Return the (X, Y) coordinate for the center point of the cell that contains the specified text.  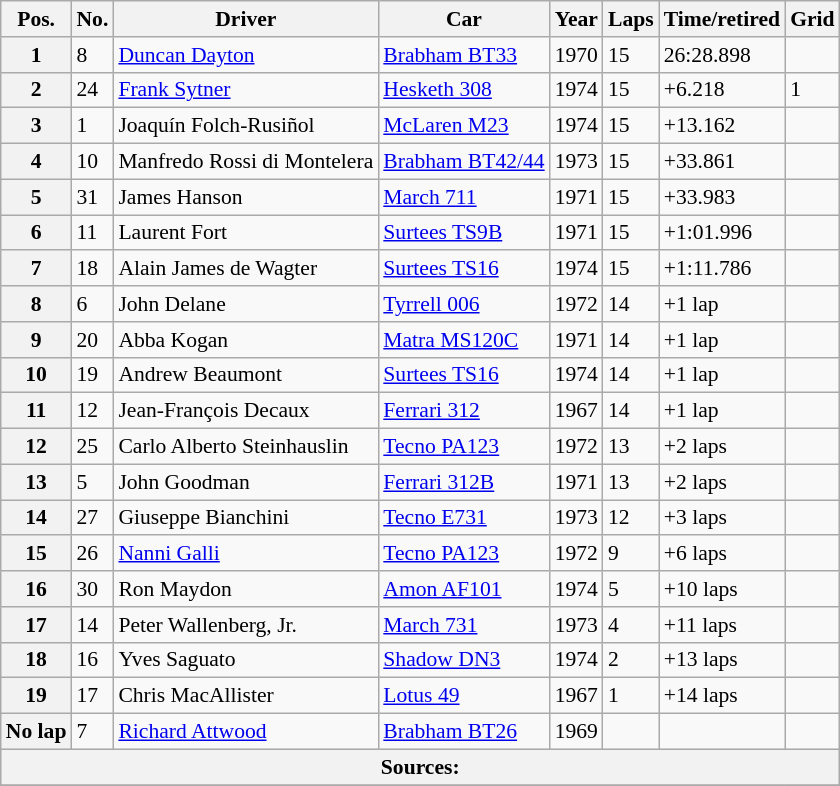
+14 laps (722, 696)
1969 (576, 732)
Chris MacAllister (246, 696)
Joaquín Folch-Rusiñol (246, 126)
+3 laps (722, 518)
Shadow DN3 (464, 660)
Ferrari 312 (464, 411)
+1:01.996 (722, 233)
Matra MS120C (464, 340)
Andrew Beaumont (246, 375)
Peter Wallenberg, Jr. (246, 625)
Brabham BT26 (464, 732)
McLaren M23 (464, 126)
Laurent Fort (246, 233)
Driver (246, 19)
Car (464, 19)
Manfredo Rossi di Montelera (246, 162)
March 731 (464, 625)
Brabham BT33 (464, 55)
+33.983 (722, 197)
Pos. (36, 19)
Laps (631, 19)
Tyrrell 006 (464, 304)
20 (92, 340)
Giuseppe Bianchini (246, 518)
3 (36, 126)
Hesketh 308 (464, 90)
Time/retired (722, 19)
Richard Attwood (246, 732)
Ferrari 312B (464, 482)
Yves Saguato (246, 660)
+6 laps (722, 554)
+13.162 (722, 126)
Nanni Galli (246, 554)
26 (92, 554)
John Delane (246, 304)
+1:11.786 (722, 269)
Duncan Dayton (246, 55)
Tecno E731 (464, 518)
+10 laps (722, 589)
Alain James de Wagter (246, 269)
+11 laps (722, 625)
Grid (812, 19)
Jean-François Decaux (246, 411)
John Goodman (246, 482)
No lap (36, 732)
James Hanson (246, 197)
Surtees TS9B (464, 233)
No. (92, 19)
Carlo Alberto Steinhauslin (246, 447)
+13 laps (722, 660)
+6.218 (722, 90)
Abba Kogan (246, 340)
March 711 (464, 197)
Brabham BT42/44 (464, 162)
Year (576, 19)
1970 (576, 55)
25 (92, 447)
Sources: (420, 767)
Amon AF101 (464, 589)
24 (92, 90)
Lotus 49 (464, 696)
+33.861 (722, 162)
30 (92, 589)
26:28.898 (722, 55)
31 (92, 197)
27 (92, 518)
Ron Maydon (246, 589)
Frank Sytner (246, 90)
